Capture the cell that displays the provided text and extract its [X, Y] central coordinate. 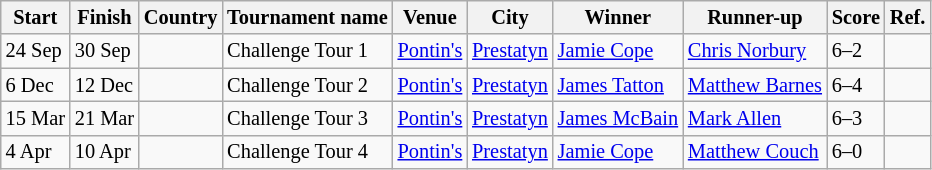
30 Sep [104, 51]
Challenge Tour 4 [307, 152]
Mark Allen [755, 118]
15 Mar [36, 118]
Country [180, 17]
James McBain [618, 118]
6–4 [856, 85]
Ref. [908, 17]
Finish [104, 17]
Challenge Tour 1 [307, 51]
10 Apr [104, 152]
6–3 [856, 118]
Runner-up [755, 17]
Matthew Couch [755, 152]
Score [856, 17]
24 Sep [36, 51]
Challenge Tour 3 [307, 118]
Chris Norbury [755, 51]
6–0 [856, 152]
Matthew Barnes [755, 85]
12 Dec [104, 85]
James Tatton [618, 85]
4 Apr [36, 152]
City [510, 17]
Tournament name [307, 17]
Start [36, 17]
6–2 [856, 51]
Winner [618, 17]
Venue [430, 17]
6 Dec [36, 85]
Challenge Tour 2 [307, 85]
21 Mar [104, 118]
